Determine the [X, Y] coordinate at the center of the cell enclosing the given text.  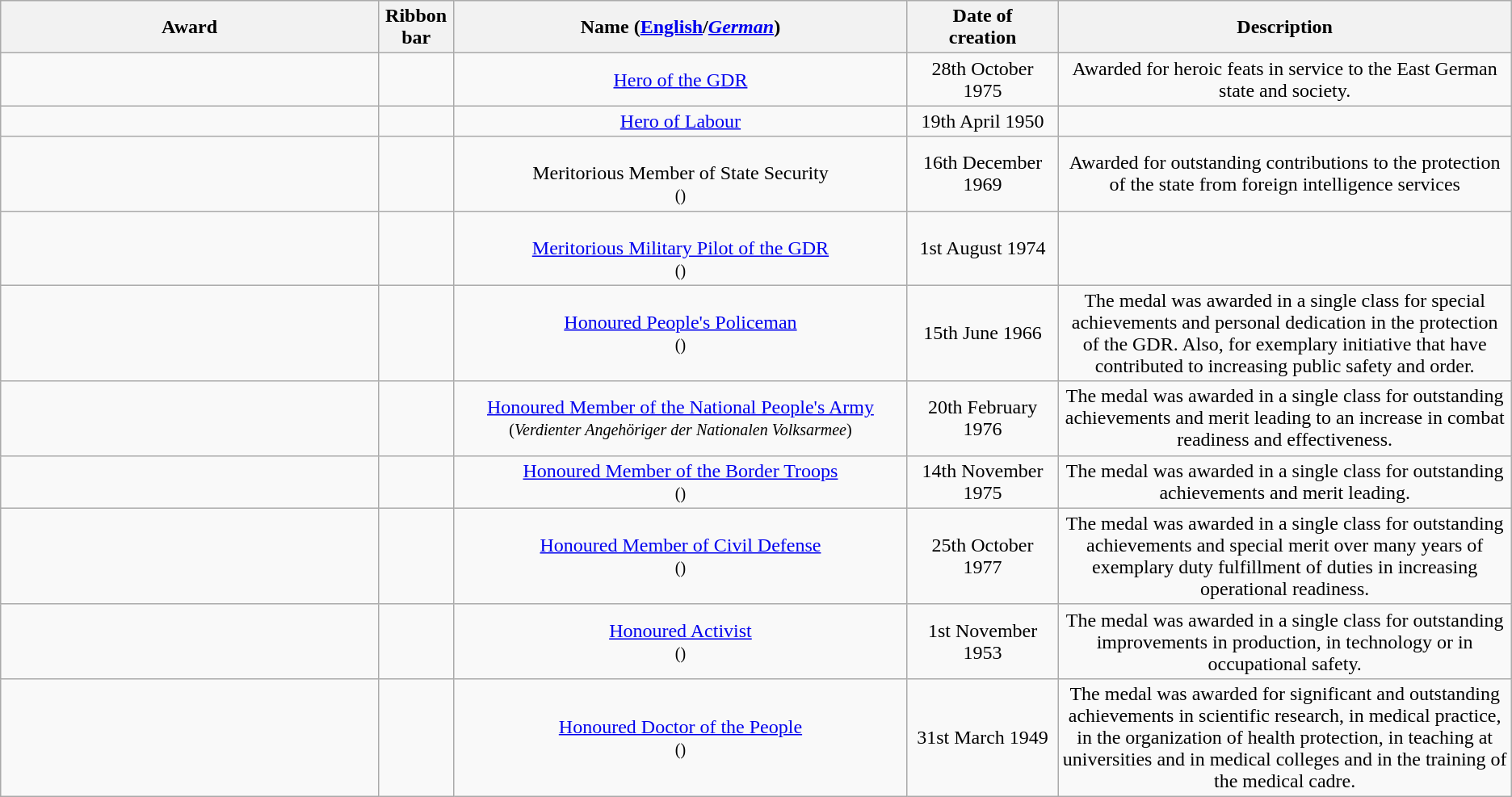
19th April 1950 [982, 121]
Award [190, 27]
The medal was awarded in a single class for outstanding improvements in production, in technology or in occupational safety. [1284, 641]
Honoured Member of Civil Defense() [680, 556]
28th October 1975 [982, 79]
Description [1284, 27]
Meritorious Member of State Security () [680, 174]
20th February 1976 [982, 418]
Name (English/German) [680, 27]
Hero of Labour [680, 121]
16th December 1969 [982, 174]
Awarded for heroic feats in service to the East German state and society. [1284, 79]
1st November 1953 [982, 641]
1st August 1974 [982, 248]
Honoured Doctor of the People() [680, 737]
Hero of the GDR [680, 79]
Honoured Member of the National People's Army(Verdienter Angehöriger der Nationalen Volksarmee) [680, 418]
Honoured People's Policeman() [680, 333]
Awarded for outstanding contributions to the protection of the state from foreign intelligence services [1284, 174]
15th June 1966 [982, 333]
Honoured Member of the Border Troops() [680, 481]
31st March 1949 [982, 737]
Meritorious Military Pilot of the GDR () [680, 248]
The medal was awarded in a single class for outstanding achievements and merit leading. [1284, 481]
Date ofcreation [982, 27]
Honoured Activist() [680, 641]
Ribbonbar [416, 27]
14th November 1975 [982, 481]
25th October 1977 [982, 556]
The medal was awarded in a single class for outstanding achievements and merit leading to an increase in combat readiness and effectiveness. [1284, 418]
